Scan for the cell matching the given text and deliver its [x, y] coordinate at center. 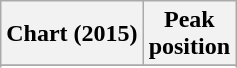
Chart (2015) [72, 34]
Peakposition [189, 34]
